From the cell containing the given text, extract its center point as [X, Y] coordinate. 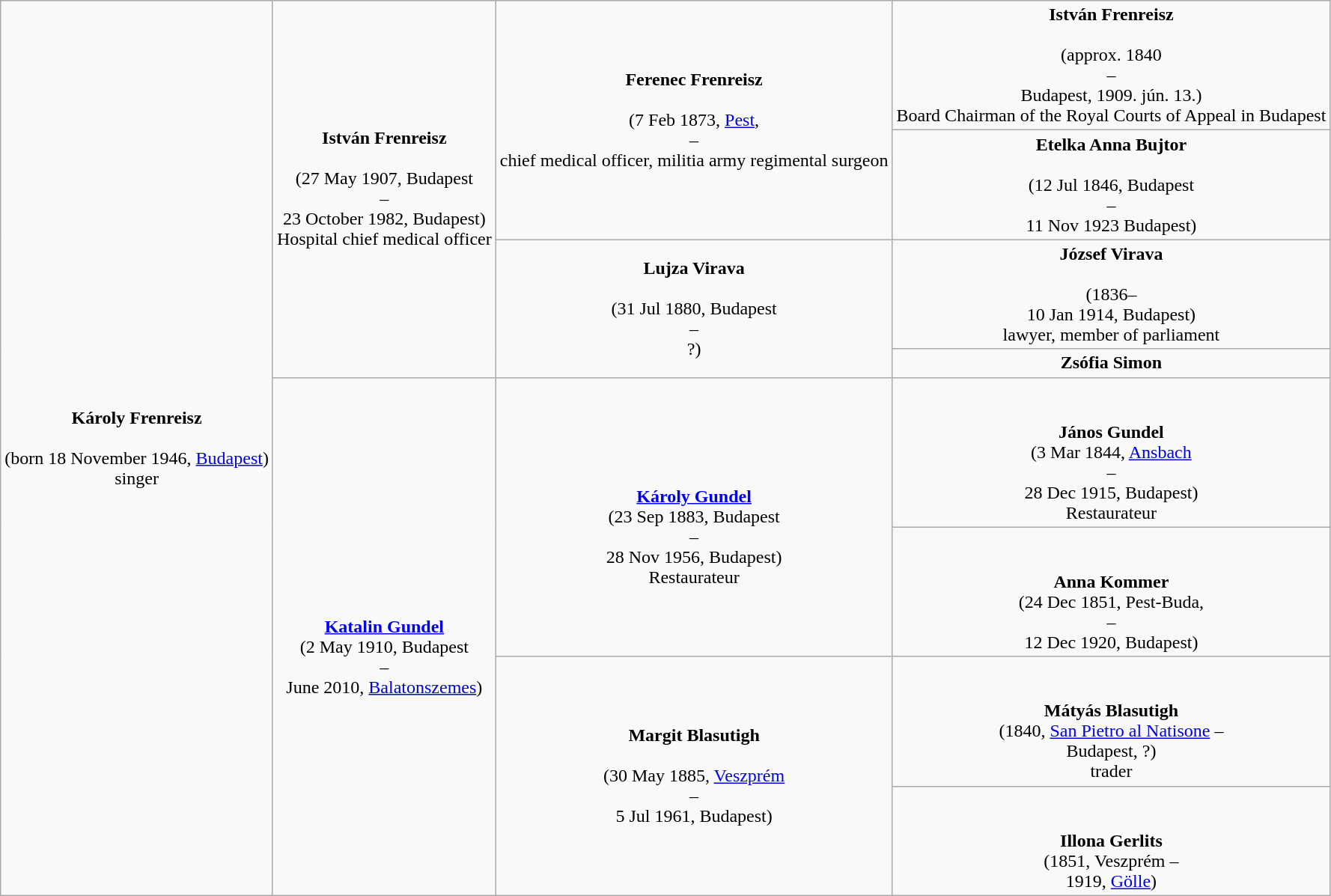
János Gundel (3 Mar 1844, Ansbach – 28 Dec 1915, Budapest) Restaurateur [1111, 452]
Károly Gundel (23 Sep 1883, Budapest – 28 Nov 1956, Budapest) Restaurateur [694, 516]
Margit Blasutigh (30 May 1885, Veszprém – 5 Jul 1961, Budapest) [694, 775]
Károly Frenreisz (born 18 November 1946, Budapest) singer [137, 448]
Zsófia Simon [1111, 363]
Anna Kommer (24 Dec 1851, Pest-Buda, – 12 Dec 1920, Budapest) [1111, 591]
Etelka Anna Bujtor(12 Jul 1846, Budapest – 11 Nov 1923 Budapest) [1111, 185]
Lujza Virava(31 Jul 1880, Budapest – ?) [694, 308]
Katalin Gundel (2 May 1910, Budapest – June 2010, Balatonszemes) [384, 636]
Mátyás Blasutigh (1840, San Pietro al Natisone – Budapest, ?) trader [1111, 722]
Illona Gerlits (1851, Veszprém – 1919, Gölle) [1111, 841]
István Frenreisz (27 May 1907, Budapest – 23 October 1982, Budapest) Hospital chief medical officer [384, 189]
Ferenec Frenreisz(7 Feb 1873, Pest, –chief medical officer, militia army regimental surgeon [694, 120]
József Virava (1836– 10 Jan 1914, Budapest) lawyer, member of parliament [1111, 294]
István Frenreisz (approx. 1840 – Budapest, 1909. jún. 13.) Board Chairman of the Royal Courts of Appeal in Budapest [1111, 66]
